Determine the (x, y) coordinate at the center of the cell enclosing the given text.  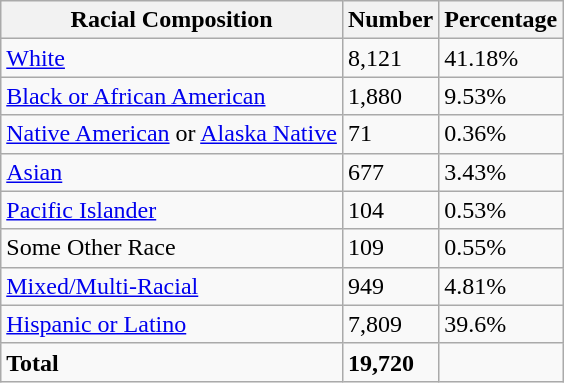
Mixed/Multi-Racial (172, 286)
0.36% (501, 134)
949 (390, 286)
7,809 (390, 324)
71 (390, 134)
19,720 (390, 362)
0.55% (501, 248)
Number (390, 20)
41.18% (501, 58)
Black or African American (172, 96)
0.53% (501, 210)
8,121 (390, 58)
Asian (172, 172)
9.53% (501, 96)
39.6% (501, 324)
Some Other Race (172, 248)
109 (390, 248)
104 (390, 210)
Native American or Alaska Native (172, 134)
3.43% (501, 172)
White (172, 58)
Racial Composition (172, 20)
677 (390, 172)
1,880 (390, 96)
Total (172, 362)
Pacific Islander (172, 210)
Percentage (501, 20)
4.81% (501, 286)
Hispanic or Latino (172, 324)
